Pinpoint the cell where the given text exists, returning its [x, y] midpoint coordinate. 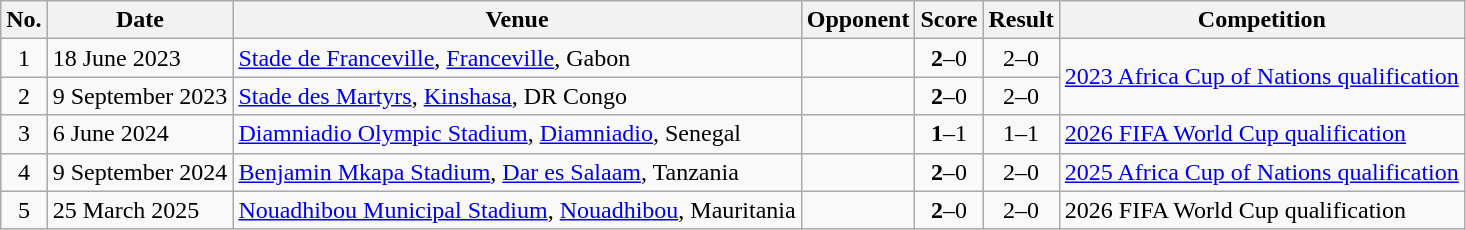
Competition [1262, 20]
Result [1021, 20]
Opponent [858, 20]
Venue [517, 20]
6 June 2024 [140, 134]
Nouadhibou Municipal Stadium, Nouadhibou, Mauritania [517, 210]
Stade des Martyrs, Kinshasa, DR Congo [517, 96]
Diamniadio Olympic Stadium, Diamniadio, Senegal [517, 134]
Date [140, 20]
25 March 2025 [140, 210]
9 September 2023 [140, 96]
2025 Africa Cup of Nations qualification [1262, 172]
1 [24, 58]
3 [24, 134]
4 [24, 172]
2023 Africa Cup of Nations qualification [1262, 77]
Benjamin Mkapa Stadium, Dar es Salaam, Tanzania [517, 172]
5 [24, 210]
2 [24, 96]
9 September 2024 [140, 172]
18 June 2023 [140, 58]
No. [24, 20]
Score [949, 20]
Stade de Franceville, Franceville, Gabon [517, 58]
